Search for the cell housing the specified text and yield its [X, Y] center coordinate. 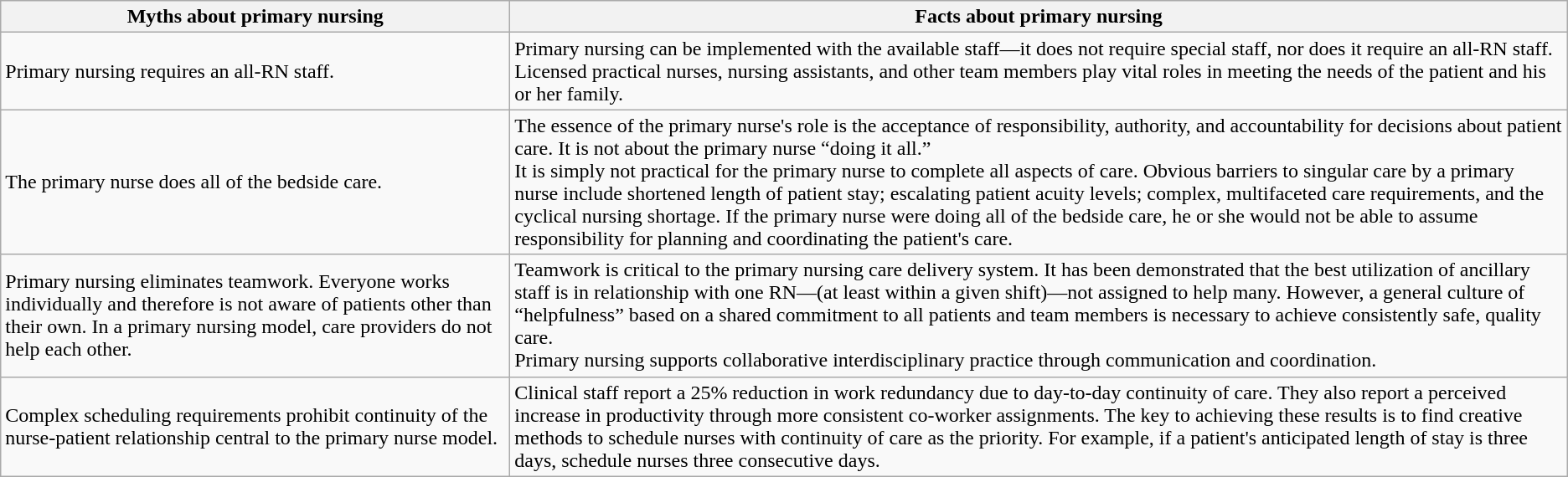
Complex scheduling requirements prohibit continuity of the nurse-patient relationship central to the primary nurse model. [255, 427]
Myths about primary nursing [255, 17]
The primary nurse does all of the bedside care. [255, 182]
Primary nursing requires an all-RN staff. [255, 71]
Facts about primary nursing [1039, 17]
